Extract the [X, Y] coordinate from the center of the cell holding the provided text.  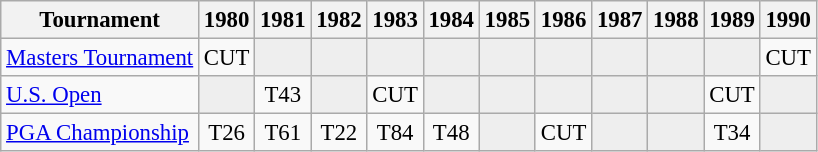
U.S. Open [100, 95]
1986 [563, 20]
Masters Tournament [100, 58]
Tournament [100, 20]
T43 [283, 95]
T26 [227, 133]
1980 [227, 20]
1982 [339, 20]
T84 [395, 133]
PGA Championship [100, 133]
1985 [507, 20]
1987 [620, 20]
1990 [788, 20]
T48 [451, 133]
T22 [339, 133]
1984 [451, 20]
T34 [732, 133]
T61 [283, 133]
1988 [676, 20]
1983 [395, 20]
1981 [283, 20]
1989 [732, 20]
